Capture the cell that displays the provided text and extract its (X, Y) central coordinate. 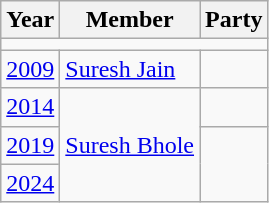
Suresh Bhole (130, 145)
2009 (30, 69)
Party (234, 20)
2019 (30, 145)
Suresh Jain (130, 69)
2024 (30, 183)
Member (130, 20)
2014 (30, 107)
Year (30, 20)
